Return the (X, Y) coordinate for the center point of the cell that contains the specified text.  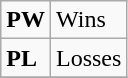
PW (26, 20)
PL (26, 58)
Losses (88, 58)
Wins (88, 20)
